Search for the cell housing the specified text and yield its (X, Y) center coordinate. 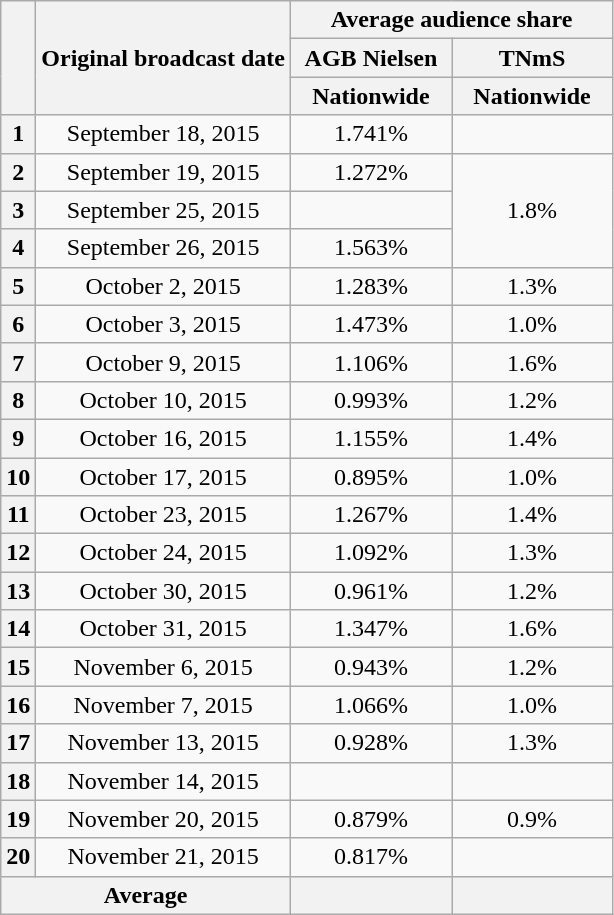
November 20, 2015 (164, 819)
0.817% (370, 857)
19 (18, 819)
4 (18, 248)
16 (18, 705)
AGB Nielsen (370, 58)
0.928% (370, 743)
2 (18, 172)
17 (18, 743)
1.267% (370, 515)
0.943% (370, 667)
0.993% (370, 400)
1.092% (370, 553)
1.563% (370, 248)
0.895% (370, 477)
October 17, 2015 (164, 477)
3 (18, 210)
November 21, 2015 (164, 857)
8 (18, 400)
0.961% (370, 591)
September 25, 2015 (164, 210)
6 (18, 324)
1.473% (370, 324)
1.106% (370, 362)
October 23, 2015 (164, 515)
October 16, 2015 (164, 438)
0.9% (532, 819)
September 26, 2015 (164, 248)
1.283% (370, 286)
0.879% (370, 819)
Original broadcast date (164, 58)
October 31, 2015 (164, 629)
18 (18, 781)
October 9, 2015 (164, 362)
September 19, 2015 (164, 172)
September 18, 2015 (164, 134)
9 (18, 438)
11 (18, 515)
20 (18, 857)
1.066% (370, 705)
October 2, 2015 (164, 286)
10 (18, 477)
14 (18, 629)
November 13, 2015 (164, 743)
1.8% (532, 210)
Average audience share (451, 20)
October 24, 2015 (164, 553)
7 (18, 362)
Average (146, 895)
12 (18, 553)
October 3, 2015 (164, 324)
1.347% (370, 629)
November 7, 2015 (164, 705)
1.155% (370, 438)
5 (18, 286)
1.741% (370, 134)
TNmS (532, 58)
1.272% (370, 172)
15 (18, 667)
October 10, 2015 (164, 400)
October 30, 2015 (164, 591)
13 (18, 591)
November 6, 2015 (164, 667)
November 14, 2015 (164, 781)
1 (18, 134)
